Extract the [x, y] coordinate from the center of the cell holding the provided text.  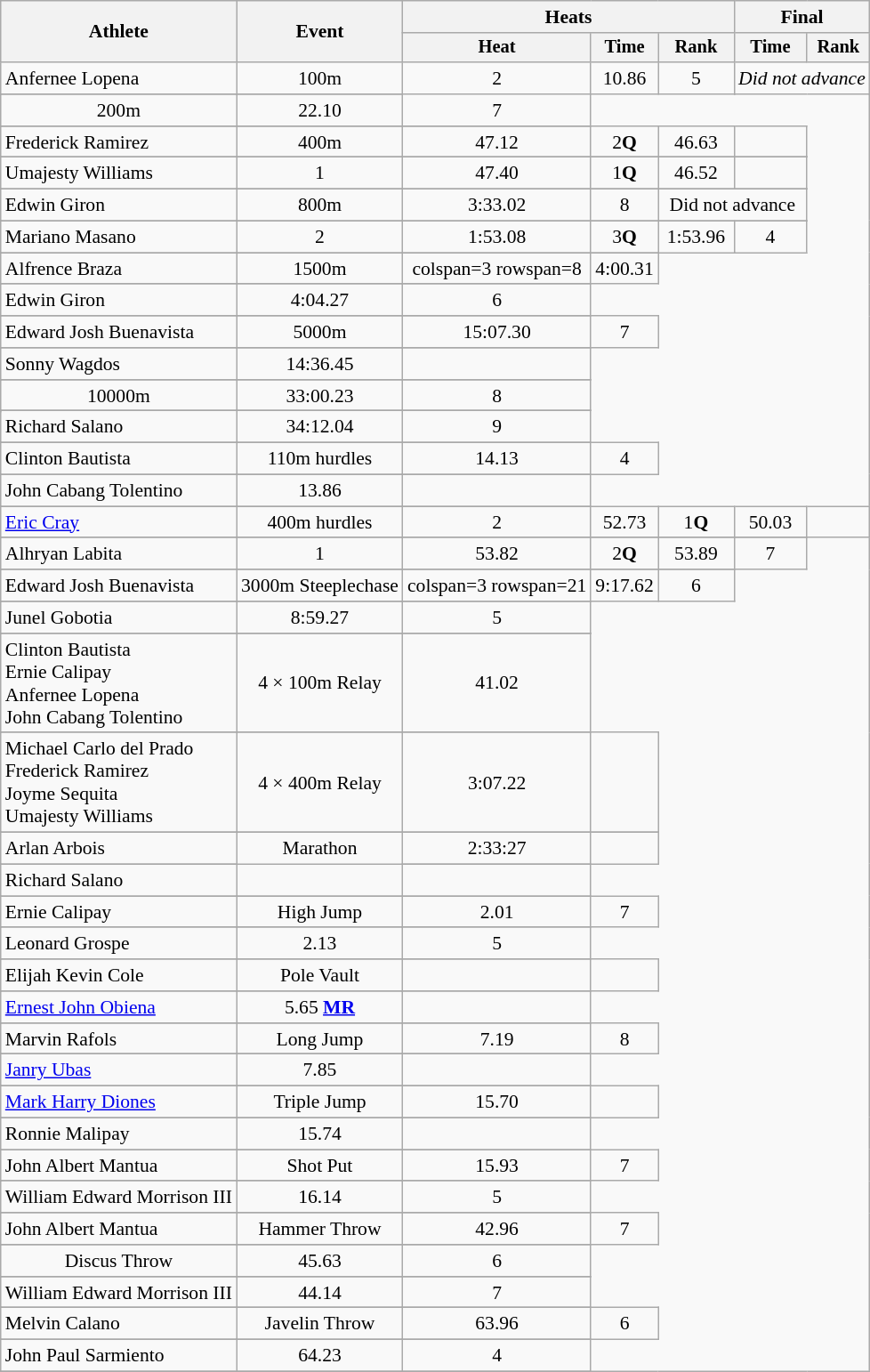
Frederick Ramirez [119, 142]
15.70 [496, 1102]
Pole Vault [320, 975]
63.96 [496, 1324]
High Jump [320, 912]
22.10 [320, 110]
Hammer Throw [320, 1229]
34:12.04 [320, 427]
46.52 [696, 174]
14:36.45 [320, 364]
3:07.22 [496, 783]
Heat [496, 48]
4 × 400m Relay [320, 783]
46.63 [696, 142]
16.14 [320, 1198]
41.02 [496, 683]
53.89 [696, 554]
7.19 [496, 1039]
10.86 [624, 78]
10000m [119, 396]
52.73 [624, 522]
Ernest John Obiena [119, 1007]
15:07.30 [496, 332]
Arlan Arbois [119, 849]
44.14 [320, 1293]
1500m [320, 269]
3Q [624, 238]
Heats [568, 17]
400m hurdles [320, 522]
Elijah Kevin Cole [119, 975]
4:00.31 [624, 269]
Anfernee Lopena [119, 78]
Ronnie Malipay [119, 1134]
53.82 [496, 554]
Clinton Bautista [119, 459]
33:00.23 [320, 396]
50.03 [770, 522]
Event [320, 32]
800m [320, 206]
Triple Jump [320, 1102]
3:33.02 [496, 206]
Marathon [320, 849]
13.86 [320, 491]
Shot Put [320, 1166]
Alhryan Labita [119, 554]
Mark Harry Diones [119, 1102]
1:53.08 [496, 238]
Final [802, 17]
110m hurdles [320, 459]
Janry Ubas [119, 1070]
Eric Cray [119, 522]
Michael Carlo del PradoFrederick RamirezJoyme SequitaUmajesty Williams [119, 783]
Discus Throw [119, 1261]
14.13 [496, 459]
5.65 MR [320, 1007]
200m [119, 110]
4 × 100m Relay [320, 683]
Javelin Throw [320, 1324]
15.74 [320, 1134]
Clinton BautistaErnie CalipayAnfernee LopenaJohn Cabang Tolentino [119, 683]
3000m Steeplechase [320, 585]
42.96 [496, 1229]
100m [320, 78]
Ernie Calipay [119, 912]
Long Jump [320, 1039]
4:04.27 [320, 301]
8:59.27 [320, 617]
colspan=3 rowspan=21 [496, 585]
Sonny Wagdos [119, 364]
5000m [320, 332]
1:53.96 [696, 238]
7.85 [320, 1070]
Athlete [119, 32]
Mariano Masano [119, 238]
Alfrence Braza [119, 269]
400m [320, 142]
2:33:27 [496, 849]
colspan=3 rowspan=8 [496, 269]
2.13 [320, 944]
Umajesty Williams [119, 174]
64.23 [320, 1356]
9:17.62 [624, 585]
15.93 [496, 1166]
John Paul Sarmiento [119, 1356]
47.12 [496, 142]
47.40 [496, 174]
2.01 [496, 912]
Marvin Rafols [119, 1039]
Melvin Calano [119, 1324]
John Cabang Tolentino [119, 491]
9 [496, 427]
Junel Gobotia [119, 617]
Leonard Grospe [119, 944]
45.63 [320, 1261]
